Pinpoint the cell where the given text exists, returning its [x, y] midpoint coordinate. 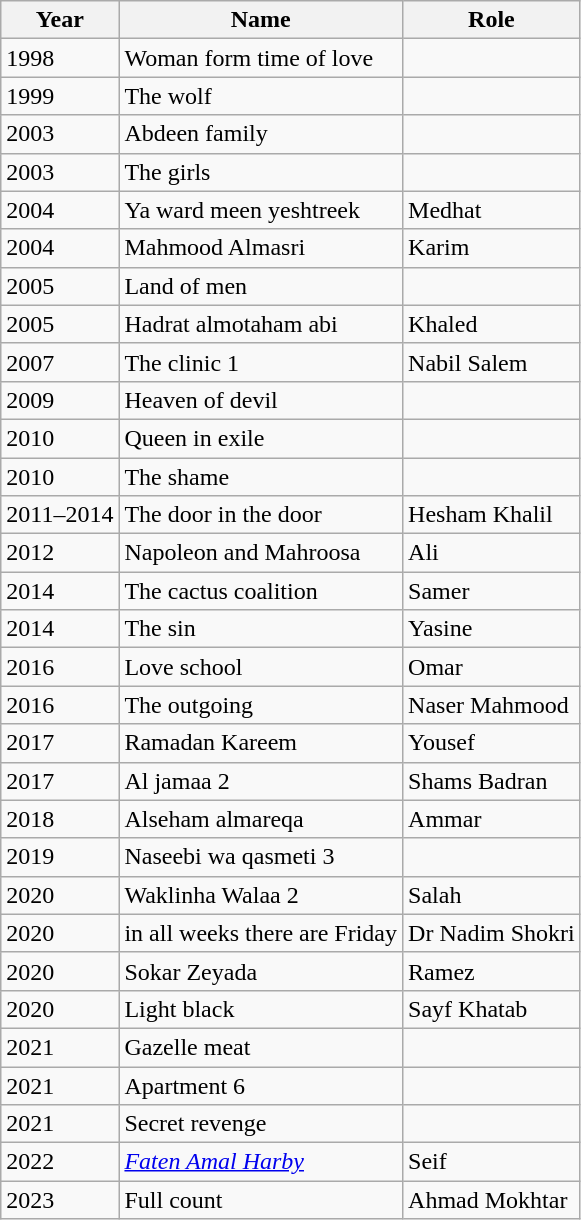
Yousef [492, 743]
Role [492, 20]
Naser Mahmood [492, 705]
1999 [60, 96]
2019 [60, 857]
Year [60, 20]
Ramez [492, 971]
Ramadan Kareem [261, 743]
2007 [60, 362]
Name [261, 20]
2009 [60, 400]
Light black [261, 1009]
Omar [492, 667]
The wolf [261, 96]
Ya ward meen yeshtreek [261, 210]
Al jamaa 2 [261, 781]
Abdeen family [261, 134]
1998 [60, 58]
Khaled [492, 324]
Naseebi wa qasmeti 3 [261, 857]
Sokar Zeyada [261, 971]
Nabil Salem [492, 362]
The outgoing [261, 705]
Faten Amal Harby [261, 1162]
Secret revenge [261, 1124]
2023 [60, 1200]
The girls [261, 172]
Napoleon and Mahroosa [261, 553]
Sayf Khatab [492, 1009]
Karim [492, 248]
The cactus coalition [261, 591]
Medhat [492, 210]
The shame [261, 477]
Alseham almareqa [261, 819]
Queen in exile [261, 438]
Samer [492, 591]
2012 [60, 553]
Waklinha Walaa 2 [261, 895]
2022 [60, 1162]
Land of men [261, 286]
Ammar [492, 819]
Ahmad Mokhtar [492, 1200]
Heaven of devil [261, 400]
Seif [492, 1162]
Hesham Khalil [492, 515]
2018 [60, 819]
Hadrat almotaham abi [261, 324]
Yasine [492, 629]
Love school [261, 667]
Dr Nadim Shokri [492, 933]
Ali [492, 553]
The clinic 1 [261, 362]
Shams Badran [492, 781]
Gazelle meat [261, 1047]
Apartment 6 [261, 1085]
2011–2014 [60, 515]
in all weeks there are Friday [261, 933]
Salah [492, 895]
The door in the door [261, 515]
Woman form time of love [261, 58]
Mahmood Almasri [261, 248]
Full count [261, 1200]
The sin [261, 629]
